For the text-containing cell, return its midpoint in [x, y] coordinate format. 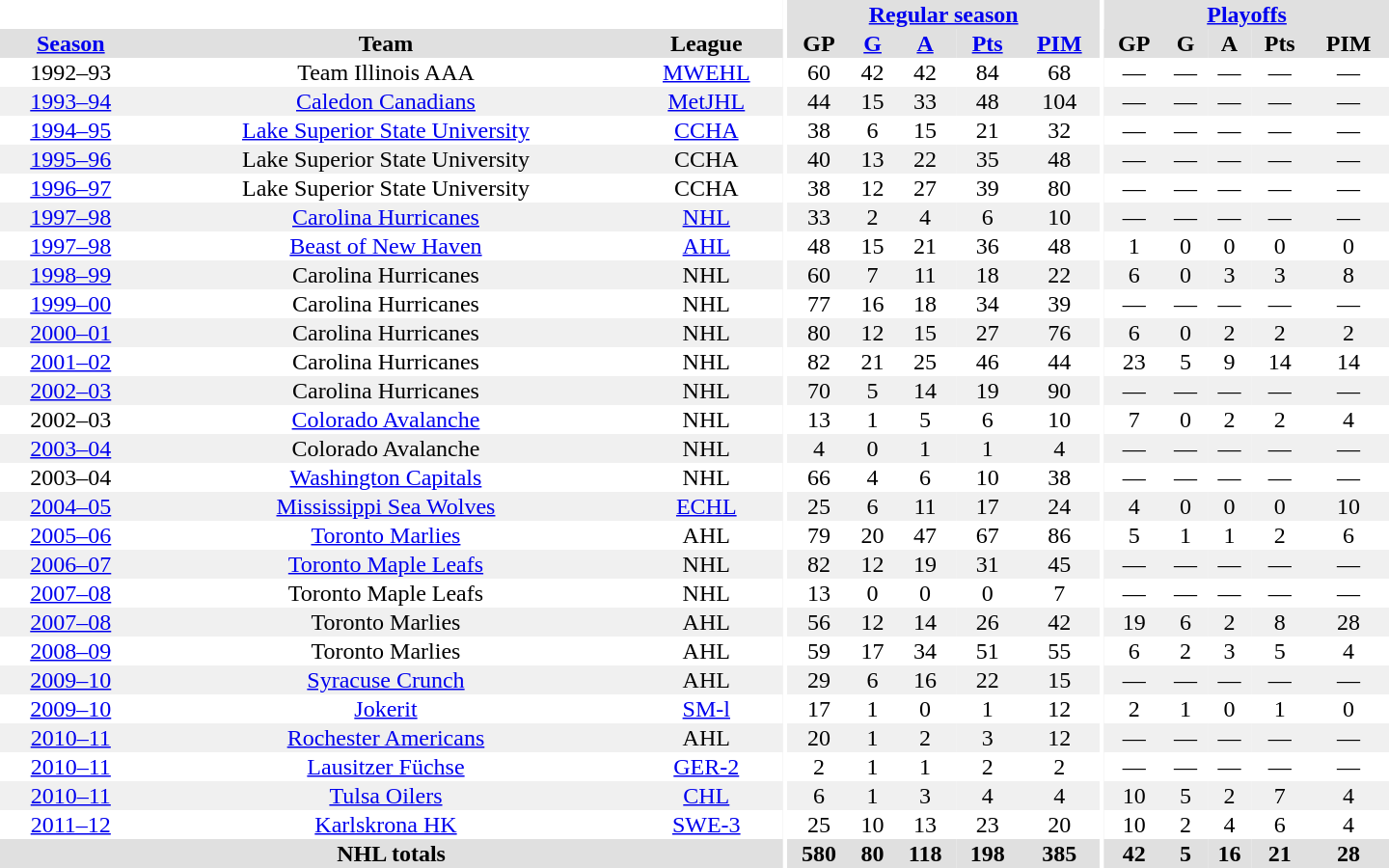
Caledon Canadians [386, 101]
MWEHL [706, 72]
2006–07 [71, 564]
Beast of New Haven [386, 246]
MetJHL [706, 101]
Washington Capitals [386, 477]
66 [819, 477]
Team Illinois AAA [386, 72]
45 [1059, 564]
ECHL [706, 506]
League [706, 43]
Lausitzer Füchse [386, 767]
86 [1059, 535]
29 [819, 680]
2004–05 [71, 506]
2008–09 [71, 651]
Tulsa Oilers [386, 796]
Rochester Americans [386, 738]
70 [819, 391]
24 [1059, 506]
26 [988, 622]
580 [819, 854]
Season [71, 43]
1995–96 [71, 159]
198 [988, 854]
SM-l [706, 709]
GER-2 [706, 767]
77 [819, 304]
90 [1059, 391]
31 [988, 564]
67 [988, 535]
NHL totals [392, 854]
35 [988, 159]
2001–02 [71, 362]
Regular season [943, 14]
104 [1059, 101]
Karlskrona HK [386, 825]
47 [924, 535]
32 [1059, 130]
1998–99 [71, 275]
1996–97 [71, 188]
Mississippi Sea Wolves [386, 506]
51 [988, 651]
79 [819, 535]
84 [988, 72]
Syracuse Crunch [386, 680]
Team [386, 43]
2011–12 [71, 825]
9 [1229, 362]
40 [819, 159]
2005–06 [71, 535]
46 [988, 362]
76 [1059, 333]
1992–93 [71, 72]
Jokerit [386, 709]
36 [988, 246]
1994–95 [71, 130]
1999–00 [71, 304]
118 [924, 854]
385 [1059, 854]
59 [819, 651]
SWE-3 [706, 825]
1993–94 [71, 101]
2000–01 [71, 333]
56 [819, 622]
68 [1059, 72]
Playoffs [1246, 14]
55 [1059, 651]
CHL [706, 796]
